From the cell containing the given text, extract its center point as (x, y) coordinate. 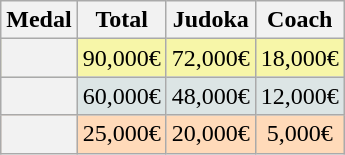
5,000€ (300, 134)
Medal (39, 20)
20,000€ (210, 134)
18,000€ (300, 58)
Judoka (210, 20)
72,000€ (210, 58)
Total (122, 20)
48,000€ (210, 96)
25,000€ (122, 134)
90,000€ (122, 58)
60,000€ (122, 96)
12,000€ (300, 96)
Coach (300, 20)
